Return (X, Y) of the center of cell containing provided text 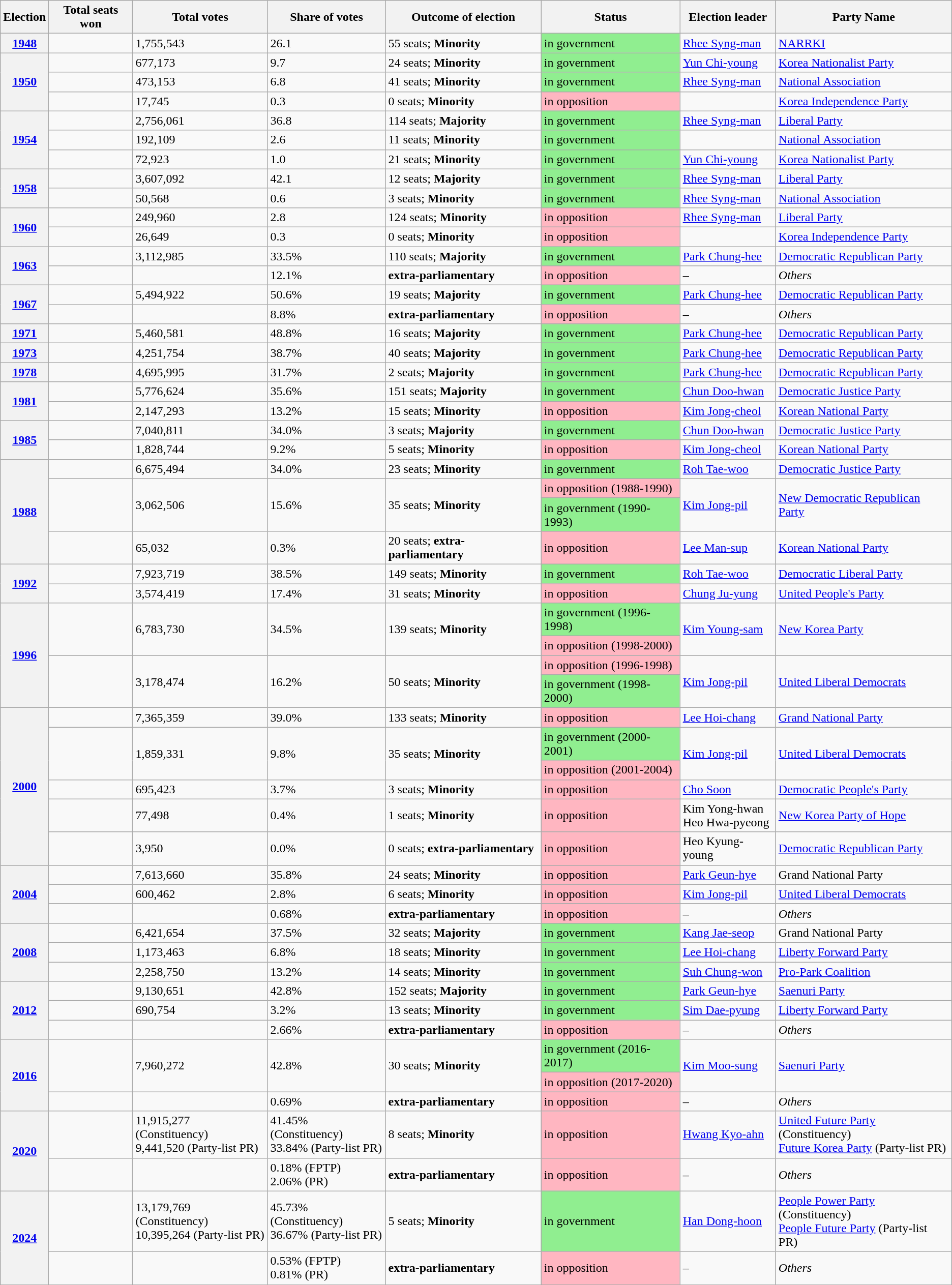
Han Dong-hoon (728, 1221)
1981 (24, 401)
2012 (24, 1010)
38.5% (326, 574)
0.6 (326, 198)
Hwang Kyo-ahn (728, 1134)
12 seats; Majority (463, 178)
Status (610, 17)
4,695,995 (200, 372)
14 seats; Minority (463, 972)
3.2% (326, 1010)
1,755,543 (200, 43)
30 seats; Minority (463, 1066)
677,173 (200, 63)
695,423 (200, 789)
7,365,359 (200, 718)
New Korea Party of Hope (864, 816)
600,462 (200, 894)
0.0% (326, 848)
Election leader (728, 17)
2,258,750 (200, 972)
1978 (24, 372)
in government (2016-2017) (610, 1056)
Sim Dae-pyung (728, 1010)
1948 (24, 43)
11 seats; Minority (463, 140)
3,112,985 (200, 256)
65,032 (200, 547)
United People's Party (864, 593)
Kim Yong-hwanHeo Hwa-pyeong (728, 816)
55 seats; Minority (463, 43)
in opposition (1998-2000) (610, 646)
48.8% (326, 334)
New Democratic Republican Party (864, 504)
3,062,506 (200, 504)
8 seats; Minority (463, 1134)
New Korea Party (864, 630)
0.53% (FPTP)0.81% (PR) (326, 1268)
124 seats; Minority (463, 217)
in government (1996-1998) (610, 619)
2024 (24, 1238)
Chung Ju-yung (728, 593)
2.66% (326, 1030)
Total seats won (91, 17)
2016 (24, 1075)
31.7% (326, 372)
0.3% (326, 547)
5,494,922 (200, 295)
15.6% (326, 504)
45.73% (Constituency)36.67% (Party-list PR) (326, 1221)
20 seats; extra-parliamentary (463, 547)
151 seats; Majority (463, 392)
41 seats; Minority (463, 82)
United Future Party (Constituency)Future Korea Party (Party-list PR) (864, 1134)
6 seats; Minority (463, 894)
Suh Chung-won (728, 972)
1985 (24, 440)
34.5% (326, 630)
50,568 (200, 198)
in opposition (1988-1990) (610, 488)
1,859,331 (200, 754)
114 seats; Majority (463, 121)
3,178,474 (200, 681)
1954 (24, 140)
5,776,624 (200, 392)
1 seats; Minority (463, 816)
2,756,061 (200, 121)
Kim Moo-sung (728, 1066)
Heo Kyung-young (728, 848)
1988 (24, 512)
1967 (24, 305)
3 seats; Majority (463, 430)
31 seats; Minority (463, 593)
35.6% (326, 392)
15 seats; Minority (463, 411)
Share of votes (326, 17)
2.8% (326, 894)
152 seats; Majority (463, 991)
32 seats; Majority (463, 933)
12.1% (326, 276)
1992 (24, 583)
in government (2000-2001) (610, 743)
3,607,092 (200, 178)
7,040,811 (200, 430)
42.1 (326, 178)
16.2% (326, 681)
39.0% (326, 718)
9.2% (326, 450)
2020 (24, 1151)
3.7% (326, 789)
0 seats; extra-parliamentary (463, 848)
7,923,719 (200, 574)
13,179,769 (Constituency)10,395,264 (Party-list PR) (200, 1221)
1963 (24, 265)
7,960,272 (200, 1066)
Cho Soon (728, 789)
6.8 (326, 82)
2,147,293 (200, 411)
Pro-Park Coalition (864, 972)
473,153 (200, 82)
2 seats; Majority (463, 372)
26,649 (200, 236)
Democratic Liberal Party (864, 574)
in opposition (2017-2020) (610, 1082)
9.8% (326, 754)
37.5% (326, 933)
35.8% (326, 875)
1,828,744 (200, 450)
19 seats; Majority (463, 295)
in government (1990-1993) (610, 515)
1973 (24, 353)
Kang Jae-seop (728, 933)
2000 (24, 786)
1960 (24, 227)
23 seats; Minority (463, 469)
690,754 (200, 1010)
26.1 (326, 43)
33.5% (326, 256)
50.6% (326, 295)
1.0 (326, 159)
249,960 (200, 217)
in government (1998-2000) (610, 692)
17,745 (200, 101)
2004 (24, 894)
11,915,277 (Constituency)9,441,520 (Party-list PR) (200, 1134)
17.4% (326, 593)
0.69% (326, 1101)
40 seats; Majority (463, 353)
Total votes (200, 17)
110 seats; Majority (463, 256)
in opposition (1996-1998) (610, 665)
Kim Young-sam (728, 630)
21 seats; Minority (463, 159)
1950 (24, 82)
139 seats; Minority (463, 630)
38.7% (326, 353)
1,173,463 (200, 952)
192,109 (200, 140)
4,251,754 (200, 353)
5,460,581 (200, 334)
2.8 (326, 217)
133 seats; Minority (463, 718)
6,421,654 (200, 933)
16 seats; Majority (463, 334)
41.45% (Constituency)33.84% (Party-list PR) (326, 1134)
8.8% (326, 314)
2008 (24, 952)
in opposition (2001-2004) (610, 770)
36.8 (326, 121)
Democratic People's Party (864, 789)
18 seats; Minority (463, 952)
3,574,419 (200, 593)
7,613,660 (200, 875)
1996 (24, 655)
Election (24, 17)
6,783,730 (200, 630)
9.7 (326, 63)
149 seats; Minority (463, 574)
6,675,494 (200, 469)
13 seats; Minority (463, 1010)
1971 (24, 334)
Lee Man-sup (728, 547)
People Power Party (Constituency)People Future Party (Party-list PR) (864, 1221)
3,950 (200, 848)
6.8% (326, 952)
2.6 (326, 140)
NARRKI (864, 43)
0.18% (FPTP)2.06% (PR) (326, 1175)
0.4% (326, 816)
9,130,651 (200, 991)
72,923 (200, 159)
0.68% (326, 913)
77,498 (200, 816)
Outcome of election (463, 17)
Party Name (864, 17)
1958 (24, 188)
50 seats; Minority (463, 681)
